Detect which cell encompasses the target text, then output its (x, y) center coordinate. 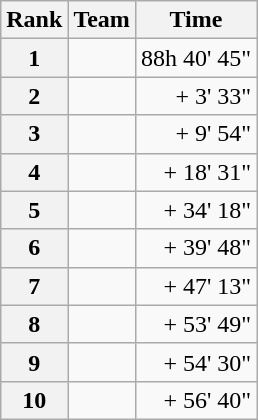
+ 54' 30" (196, 362)
+ 9' 54" (196, 134)
4 (34, 172)
+ 18' 31" (196, 172)
3 (34, 134)
2 (34, 96)
Team (102, 20)
Rank (34, 20)
10 (34, 400)
+ 39' 48" (196, 248)
+ 3' 33" (196, 96)
5 (34, 210)
+ 56' 40" (196, 400)
+ 53' 49" (196, 324)
+ 34' 18" (196, 210)
1 (34, 58)
88h 40' 45" (196, 58)
7 (34, 286)
8 (34, 324)
+ 47' 13" (196, 286)
9 (34, 362)
Time (196, 20)
6 (34, 248)
